From the cell containing the given text, extract its center point as (x, y) coordinate. 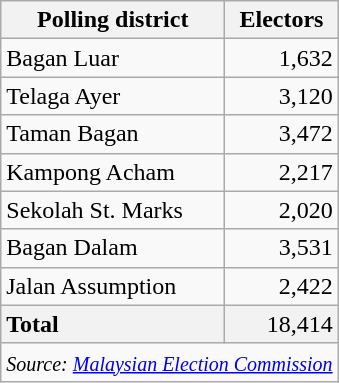
2,020 (282, 210)
Source: Malaysian Election Commission (170, 362)
Bagan Dalam (113, 248)
18,414 (282, 324)
Kampong Acham (113, 172)
3,472 (282, 134)
Jalan Assumption (113, 286)
2,217 (282, 172)
Total (113, 324)
3,531 (282, 248)
Sekolah St. Marks (113, 210)
Telaga Ayer (113, 96)
Bagan Luar (113, 58)
Taman Bagan (113, 134)
1,632 (282, 58)
3,120 (282, 96)
2,422 (282, 286)
Polling district (113, 20)
Electors (282, 20)
